Provide the [x, y] coordinate of the cell's center where the given text is located.  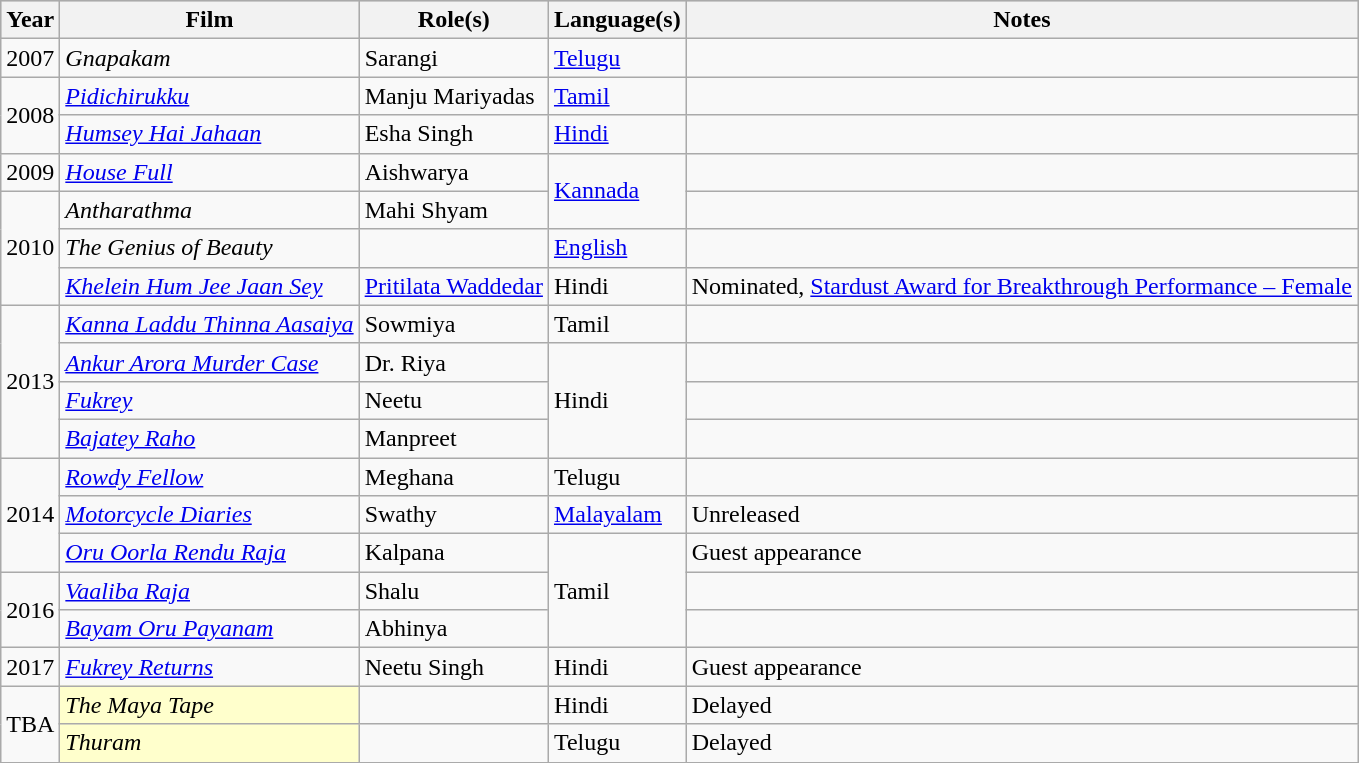
House Full [210, 172]
Neetu [454, 400]
Aishwarya [454, 172]
Language(s) [617, 20]
Humsey Hai Jahaan [210, 134]
Shalu [454, 591]
Dr. Riya [454, 362]
Antharathma [210, 210]
2009 [30, 172]
Bayam Oru Payanam [210, 629]
Manju Mariyadas [454, 96]
Malayalam [617, 515]
Motorcycle Diaries [210, 515]
Pritilata Waddedar [454, 286]
Nominated, Stardust Award for Breakthrough Performance – Female [1022, 286]
The Genius of Beauty [210, 248]
Year [30, 20]
Notes [1022, 20]
Ankur Arora Murder Case [210, 362]
Oru Oorla Rendu Raja [210, 553]
TBA [30, 724]
Neetu Singh [454, 667]
Unreleased [1022, 515]
Abhinya [454, 629]
Sarangi [454, 58]
2010 [30, 248]
Sowmiya [454, 324]
Fukrey Returns [210, 667]
Gnapakam [210, 58]
Kalpana [454, 553]
English [617, 248]
2013 [30, 381]
2008 [30, 115]
2017 [30, 667]
Kanna Laddu Thinna Aasaiya [210, 324]
Swathy [454, 515]
2014 [30, 515]
Vaaliba Raja [210, 591]
Fukrey [210, 400]
Bajatey Raho [210, 438]
Mahi Shyam [454, 210]
Esha Singh [454, 134]
2007 [30, 58]
Khelein Hum Jee Jaan Sey [210, 286]
Thuram [210, 743]
Manpreet [454, 438]
Meghana [454, 477]
Kannada [617, 191]
Rowdy Fellow [210, 477]
2016 [30, 610]
Film [210, 20]
The Maya Tape [210, 705]
Role(s) [454, 20]
Pidichirukku [210, 96]
